Detect which cell encompasses the target text, then output its [x, y] center coordinate. 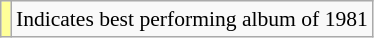
Indicates best performing album of 1981 [192, 19]
